Find where the given text appears and provide that cell's center as (X, Y) coordinate. 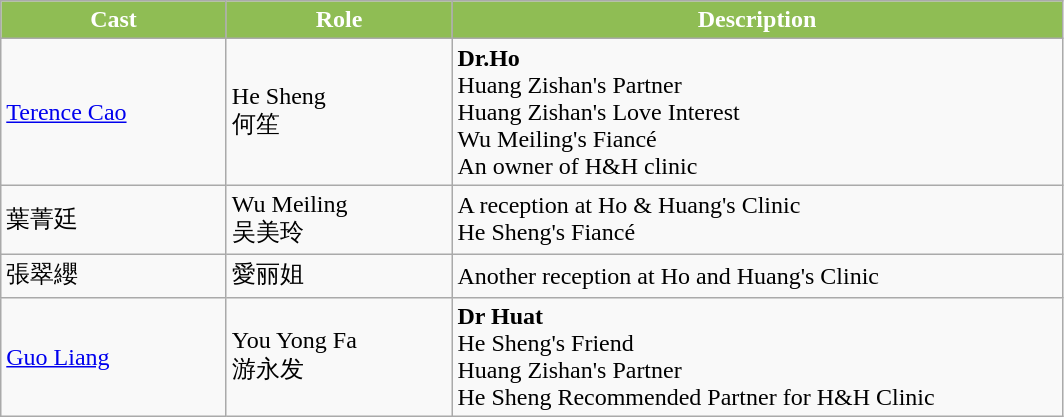
Terence Cao (114, 112)
Dr Huat He Sheng's Friend Huang Zishan's Partner He Sheng Recommended Partner for H&H Clinic (757, 356)
Cast (114, 20)
愛丽姐 (339, 276)
Another reception at Ho and Huang's Clinic (757, 276)
張翠纓 (114, 276)
Guo Liang (114, 356)
Dr.Ho Huang Zishan's Partner Huang Zishan's Love Interest Wu Meiling's FiancéAn owner of H&H clinic (757, 112)
A reception at Ho & Huang's Clinic He Sheng's Fiancé (757, 220)
Wu Meiling 吴美玲 (339, 220)
Role (339, 20)
You Yong Fa 游永发 (339, 356)
He Sheng 何笙 (339, 112)
Description (757, 20)
葉菁廷 (114, 220)
